Search for the cell housing the specified text and yield its [X, Y] center coordinate. 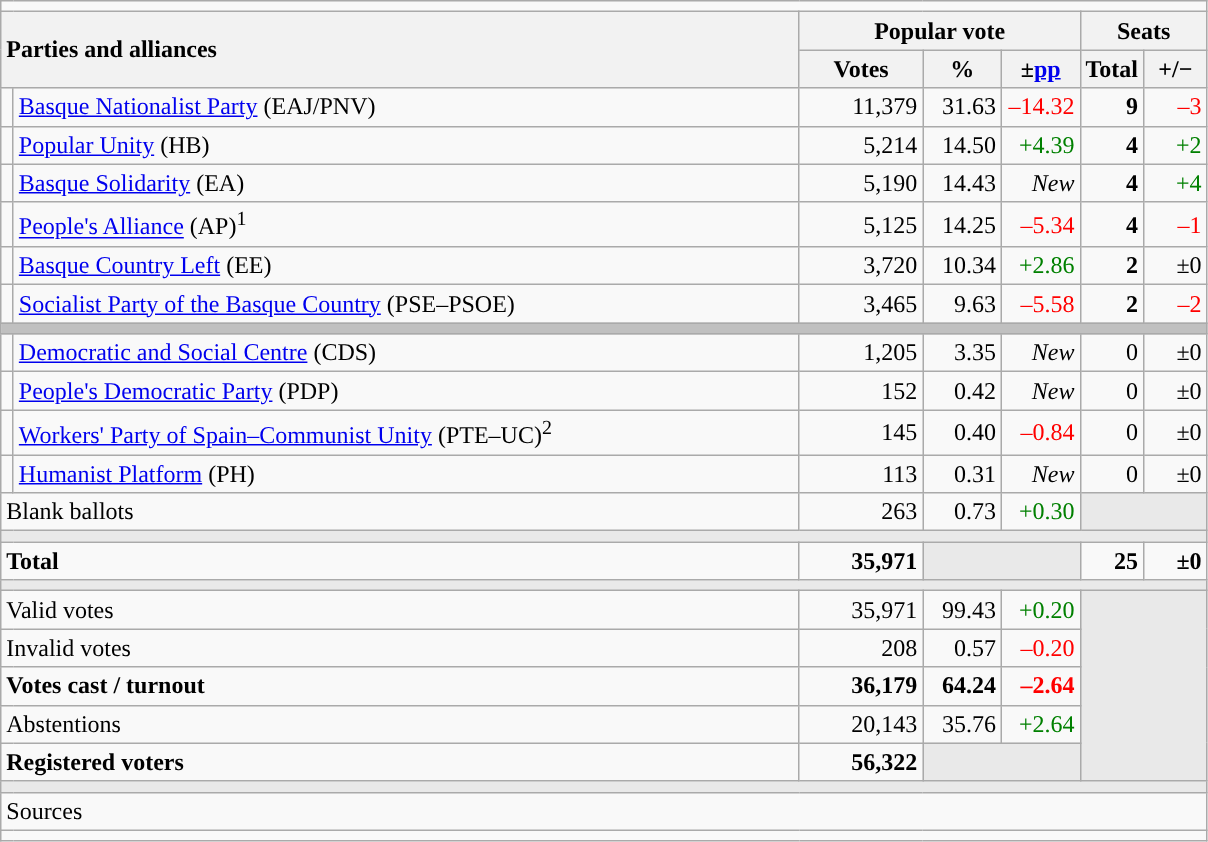
5,125 [861, 224]
Popular vote [940, 31]
Basque Nationalist Party (EAJ/PNV) [406, 107]
% [962, 69]
Basque Solidarity (EA) [406, 183]
–1 [1176, 224]
0.31 [962, 474]
31.63 [962, 107]
+0.30 [1040, 512]
263 [861, 512]
+2.86 [1040, 266]
3,720 [861, 266]
Votes [861, 69]
+2 [1176, 145]
+/− [1176, 69]
Socialist Party of the Basque Country (PSE–PSOE) [406, 304]
–2.64 [1040, 686]
5,214 [861, 145]
Seats [1144, 31]
Abstentions [400, 724]
9 [1112, 107]
64.24 [962, 686]
0.57 [962, 648]
Popular Unity (HB) [406, 145]
0.42 [962, 391]
14.50 [962, 145]
Democratic and Social Centre (CDS) [406, 353]
0.40 [962, 432]
–0.84 [1040, 432]
25 [1112, 561]
56,322 [861, 762]
3.35 [962, 353]
Sources [604, 811]
0.73 [962, 512]
1,205 [861, 353]
152 [861, 391]
–5.34 [1040, 224]
99.43 [962, 610]
People's Alliance (AP)1 [406, 224]
35.76 [962, 724]
–2 [1176, 304]
–3 [1176, 107]
–5.58 [1040, 304]
+4 [1176, 183]
3,465 [861, 304]
Blank ballots [400, 512]
145 [861, 432]
208 [861, 648]
9.63 [962, 304]
+2.64 [1040, 724]
Invalid votes [400, 648]
+0.20 [1040, 610]
10.34 [962, 266]
113 [861, 474]
Basque Country Left (EE) [406, 266]
36,179 [861, 686]
14.43 [962, 183]
Humanist Platform (PH) [406, 474]
Workers' Party of Spain–Communist Unity (PTE–UC)2 [406, 432]
Votes cast / turnout [400, 686]
–0.20 [1040, 648]
±pp [1040, 69]
Parties and alliances [400, 50]
People's Democratic Party (PDP) [406, 391]
5,190 [861, 183]
11,379 [861, 107]
+4.39 [1040, 145]
14.25 [962, 224]
–14.32 [1040, 107]
Registered voters [400, 762]
20,143 [861, 724]
Valid votes [400, 610]
